For the text-containing cell, return its midpoint in [X, Y] coordinate format. 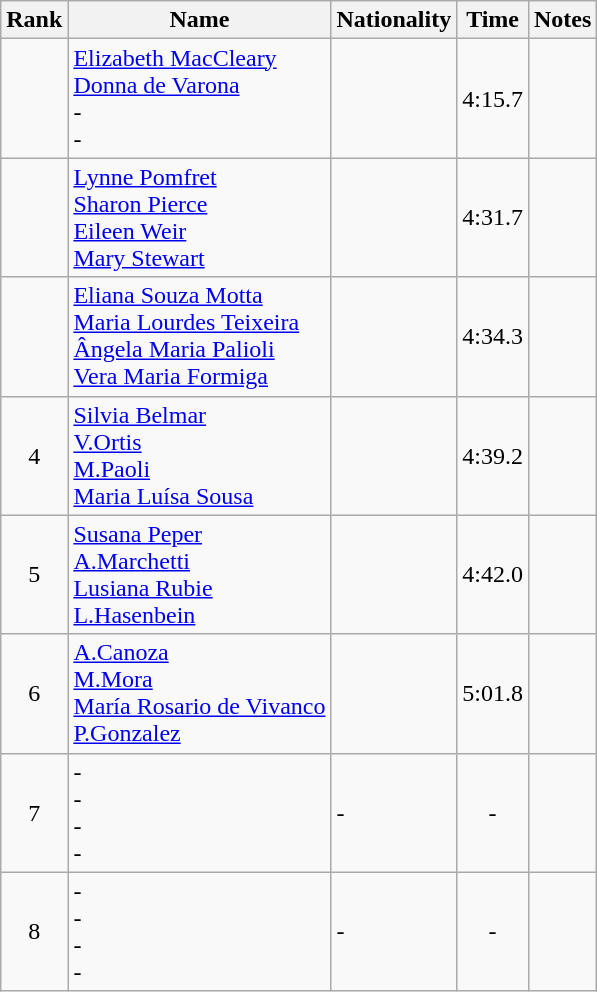
4:39.2 [493, 456]
4:34.3 [493, 336]
Rank [34, 20]
Name [200, 20]
Lynne Pomfret Sharon Pierce Eileen Weir Mary Stewart [200, 218]
8 [34, 932]
4:15.7 [493, 98]
4 [34, 456]
6 [34, 694]
Time [493, 20]
4:42.0 [493, 574]
A.Canoza M.Mora María Rosario de Vivanco P.Gonzalez [200, 694]
4:31.7 [493, 218]
Silvia Belmar V.Ortis M.Paoli Maria Luísa Sousa [200, 456]
Notes [562, 20]
5:01.8 [493, 694]
Susana Peper A.Marchetti Lusiana Rubie L.Hasenbein [200, 574]
Eliana Souza Motta Maria Lourdes Teixeira Ângela Maria Palioli Vera Maria Formiga [200, 336]
5 [34, 574]
Nationality [394, 20]
7 [34, 812]
Elizabeth MacCleary Donna de Varona - - [200, 98]
